Extract the (X, Y) coordinate from the center of the cell holding the provided text.  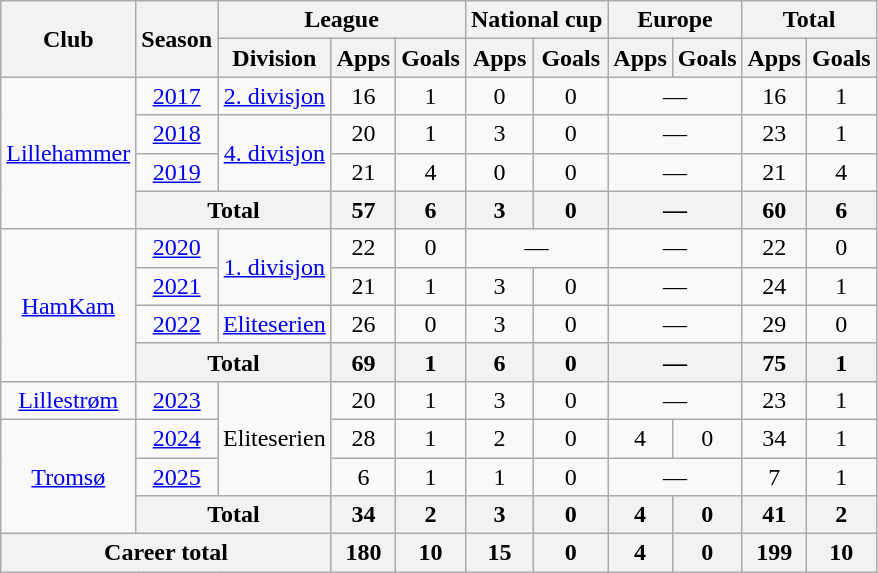
Division (275, 58)
2021 (177, 286)
League (342, 20)
24 (774, 286)
41 (774, 515)
Club (68, 39)
Europe (675, 20)
2022 (177, 324)
28 (363, 438)
29 (774, 324)
60 (774, 210)
199 (774, 553)
2020 (177, 248)
1. divisjon (275, 267)
26 (363, 324)
National cup (536, 20)
7 (774, 477)
180 (363, 553)
15 (499, 553)
2025 (177, 477)
Tromsø (68, 476)
2018 (177, 134)
Lillestrøm (68, 400)
4. divisjon (275, 153)
57 (363, 210)
Career total (166, 553)
2. divisjon (275, 96)
2023 (177, 400)
2017 (177, 96)
2019 (177, 172)
Season (177, 39)
75 (774, 362)
HamKam (68, 305)
69 (363, 362)
Lillehammer (68, 153)
2024 (177, 438)
